Return [X, Y] of the center of cell containing provided text 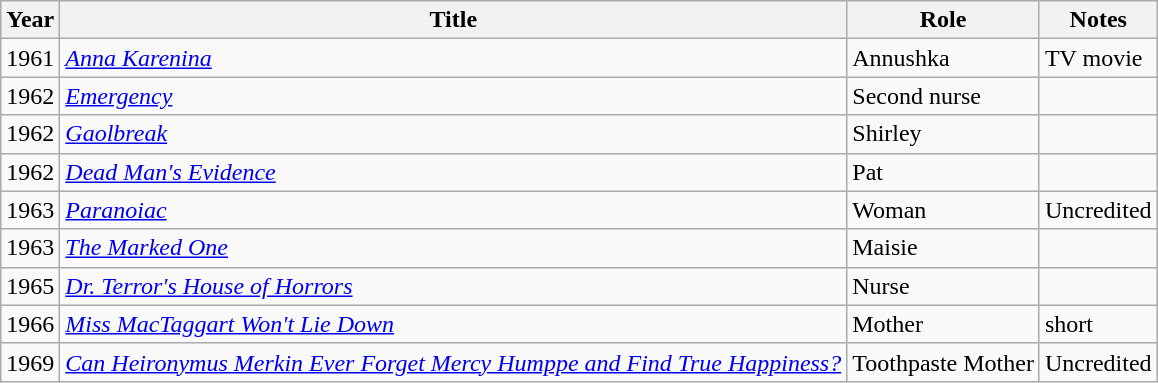
1966 [30, 324]
Notes [1098, 20]
Anna Karenina [454, 58]
Dr. Terror's House of Horrors [454, 286]
Nurse [944, 286]
Miss MacTaggart Won't Lie Down [454, 324]
Emergency [454, 96]
Pat [944, 172]
Year [30, 20]
Role [944, 20]
Can Heironymus Merkin Ever Forget Mercy Humppe and Find True Happiness? [454, 362]
1961 [30, 58]
short [1098, 324]
Mother [944, 324]
Maisie [944, 248]
Second nurse [944, 96]
Gaolbreak [454, 134]
Woman [944, 210]
Shirley [944, 134]
TV movie [1098, 58]
Paranoiac [454, 210]
1969 [30, 362]
Dead Man's Evidence [454, 172]
Toothpaste Mother [944, 362]
Title [454, 20]
1965 [30, 286]
Annushka [944, 58]
The Marked One [454, 248]
